Scan for the cell matching the given text and deliver its [x, y] coordinate at center. 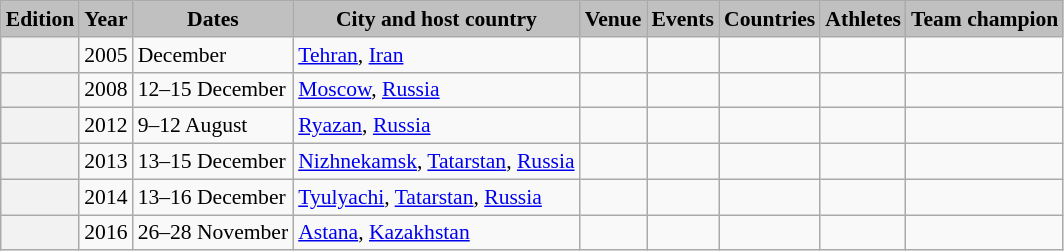
Tyulyachi, Tatarstan, Russia [436, 197]
13–16 December [214, 197]
2014 [106, 197]
Year [106, 19]
2008 [106, 90]
Astana, Kazakhstan [436, 233]
2005 [106, 55]
2016 [106, 233]
Nizhnekamsk, Tatarstan, Russia [436, 162]
Countries [770, 19]
Dates [214, 19]
Ryazan, Russia [436, 126]
2012 [106, 126]
Tehran, Iran [436, 55]
9–12 August [214, 126]
December [214, 55]
Events [683, 19]
Athletes [863, 19]
City and host country [436, 19]
Team champion [984, 19]
12–15 December [214, 90]
Venue [614, 19]
Edition [40, 19]
13–15 December [214, 162]
Moscow, Russia [436, 90]
2013 [106, 162]
26–28 November [214, 233]
